Scan for the cell matching the given text and deliver its [X, Y] coordinate at center. 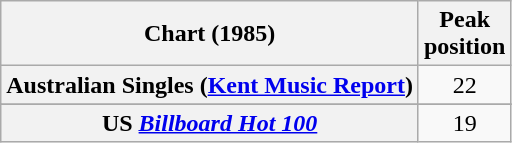
Australian Singles (Kent Music Report) [210, 85]
Chart (1985) [210, 34]
US Billboard Hot 100 [210, 123]
Peakposition [464, 34]
22 [464, 85]
19 [464, 123]
